From the cell containing the given text, extract its center point as (x, y) coordinate. 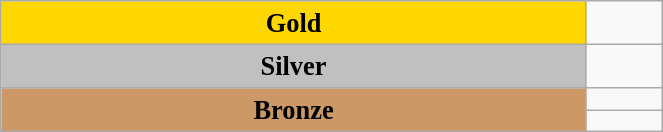
Silver (294, 66)
Gold (294, 22)
Bronze (294, 109)
